Locate the cell with the specified text and output its [X, Y] center coordinate. 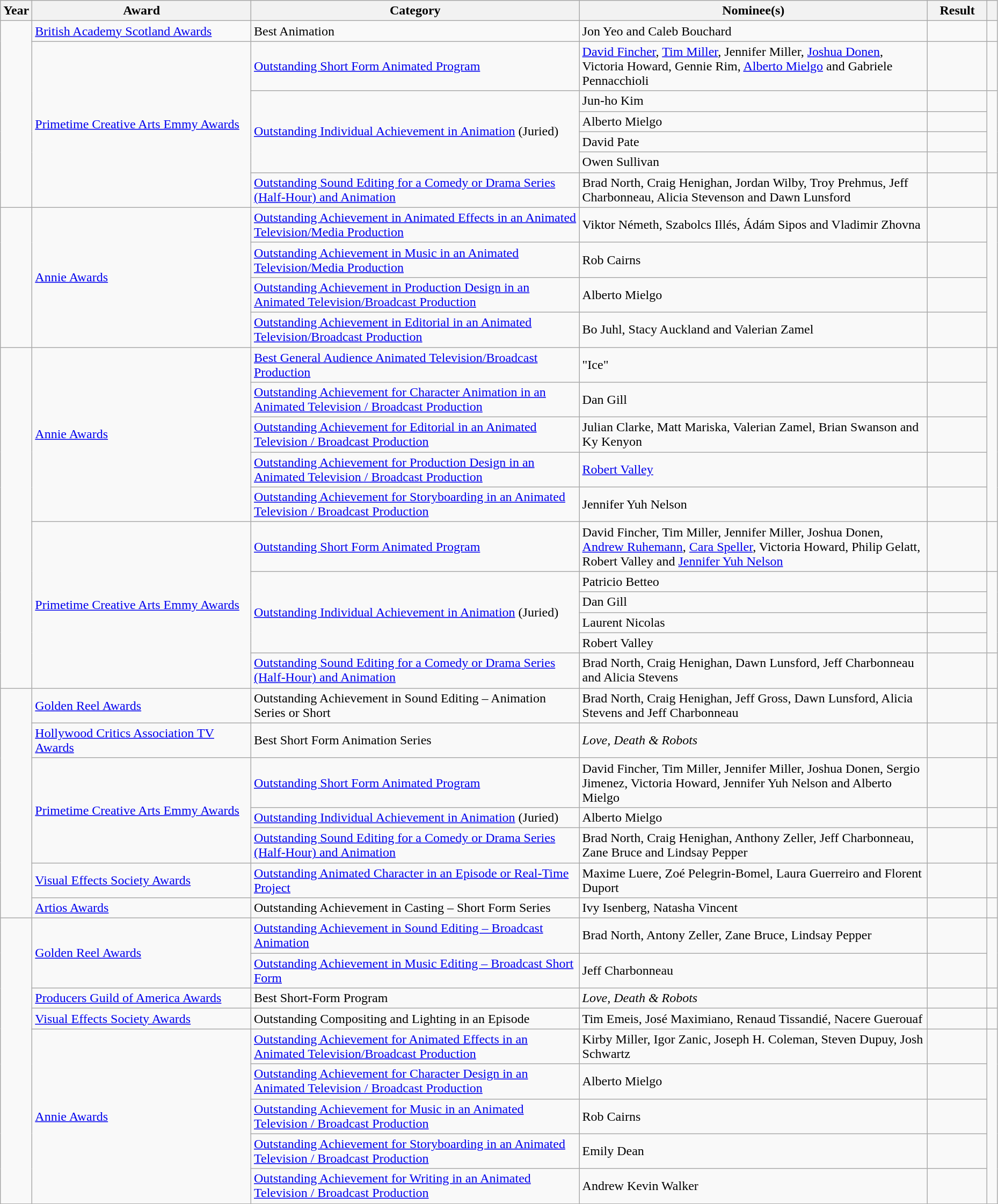
Brad North, Craig Henighan, Dawn Lunsford, Jeff Charbonneau and Alicia Stevens [753, 670]
Outstanding Achievement in Production Design in an Animated Television/Broadcast Production [415, 294]
Emily Dean [753, 1151]
Outstanding Achievement in Music in an Animated Television/Media Production [415, 260]
Outstanding Achievement in Music Editing – Broadcast Short Form [415, 971]
Laurent Nicolas [753, 622]
David Pate [753, 142]
Outstanding Achievement for Character Design in an Animated Television / Broadcast Production [415, 1082]
Patricio Betteo [753, 582]
Best Short-Form Program [415, 998]
"Ice" [753, 364]
Outstanding Compositing and Lighting in an Episode [415, 1019]
Year [16, 11]
Julian Clarke, Matt Mariska, Valerian Zamel, Brian Swanson and Ky Kenyon [753, 435]
Jun-ho Kim [753, 101]
Outstanding Achievement in Sound Editing – Animation Series or Short [415, 706]
Outstanding Achievement in Sound Editing – Broadcast Animation [415, 935]
Outstanding Achievement in Editorial in an Animated Television/Broadcast Production [415, 330]
Best Animation [415, 31]
Producers Guild of America Awards [142, 998]
Outstanding Animated Character in an Episode or Real-Time Project [415, 880]
Artios Awards [142, 908]
Outstanding Achievement for Writing in an Animated Television / Broadcast Production [415, 1186]
David Fincher, Tim Miller, Jennifer Miller, Joshua Donen, Victoria Howard, Gennie Rim, Alberto Mielgo and Gabriele Pennacchioli [753, 66]
Outstanding Achievement for Editorial in an Animated Television / Broadcast Production [415, 435]
Viktor Németh, Szabolcs Illés, Ádám Sipos and Vladimir Zhovna [753, 224]
Kirby Miller, Igor Zanic, Joseph H. Coleman, Steven Dupuy, Josh Schwartz [753, 1046]
Maxime Luere, Zoé Pelegrin-Bomel, Laura Guerreiro and Florent Duport [753, 880]
Jennifer Yuh Nelson [753, 505]
Andrew Kevin Walker [753, 1186]
Hollywood Critics Association TV Awards [142, 740]
Bo Juhl, Stacy Auckland and Valerian Zamel [753, 330]
Owen Sullivan [753, 162]
Category [415, 11]
Outstanding Achievement for Animated Effects in an Animated Television/Broadcast Production [415, 1046]
Outstanding Achievement in Casting – Short Form Series [415, 908]
Outstanding Achievement for Music in an Animated Television / Broadcast Production [415, 1116]
British Academy Scotland Awards [142, 31]
Result [957, 11]
Ivy Isenberg, Natasha Vincent [753, 908]
David Fincher, Tim Miller, Jennifer Miller, Joshua Donen, Sergio Jimenez, Victoria Howard, Jennifer Yuh Nelson and Alberto Mielgo [753, 782]
Jeff Charbonneau [753, 971]
Best Short Form Animation Series [415, 740]
Brad North, Craig Henighan, Jeff Gross, Dawn Lunsford, Alicia Stevens and Jeff Charbonneau [753, 706]
Brad North, Antony Zeller, Zane Bruce, Lindsay Pepper [753, 935]
Tim Emeis, José Maximiano, Renaud Tissandié, Nacere Guerouaf [753, 1019]
Best General Audience Animated Television/Broadcast Production [415, 364]
Outstanding Achievement for Production Design in an Animated Television / Broadcast Production [415, 469]
Outstanding Achievement for Character Animation in an Animated Television / Broadcast Production [415, 400]
Nominee(s) [753, 11]
Award [142, 11]
Brad North, Craig Henighan, Anthony Zeller, Jeff Charbonneau, Zane Bruce and Lindsay Pepper [753, 845]
Jon Yeo and Caleb Bouchard [753, 31]
Brad North, Craig Henighan, Jordan Wilby, Troy Prehmus, Jeff Charbonneau, Alicia Stevenson and Dawn Lunsford [753, 190]
Outstanding Achievement in Animated Effects in an Animated Television/Media Production [415, 224]
